Identify which cell holds the provided text, then report its (X, Y) central coordinate. 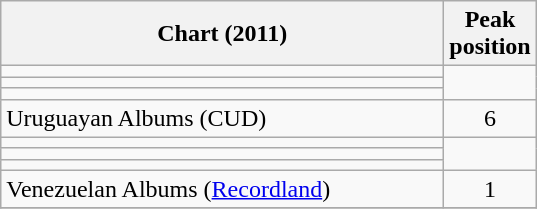
6 (490, 118)
1 (490, 189)
Peakposition (490, 34)
Chart (2011) (222, 34)
Uruguayan Albums (CUD) (222, 118)
Venezuelan Albums (Recordland) (222, 189)
